Search for the cell housing the specified text and yield its (X, Y) center coordinate. 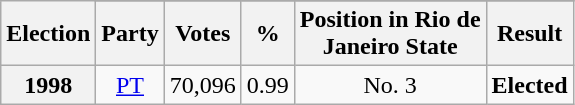
No. 3 (390, 85)
% (268, 34)
70,096 (202, 85)
Result (530, 34)
Election (48, 34)
0.99 (268, 85)
Party (130, 34)
Elected (530, 85)
PT (130, 85)
Position in Rio de Janeiro State (390, 34)
Votes (202, 34)
1998 (48, 85)
